Search for the cell housing the specified text and yield its (X, Y) center coordinate. 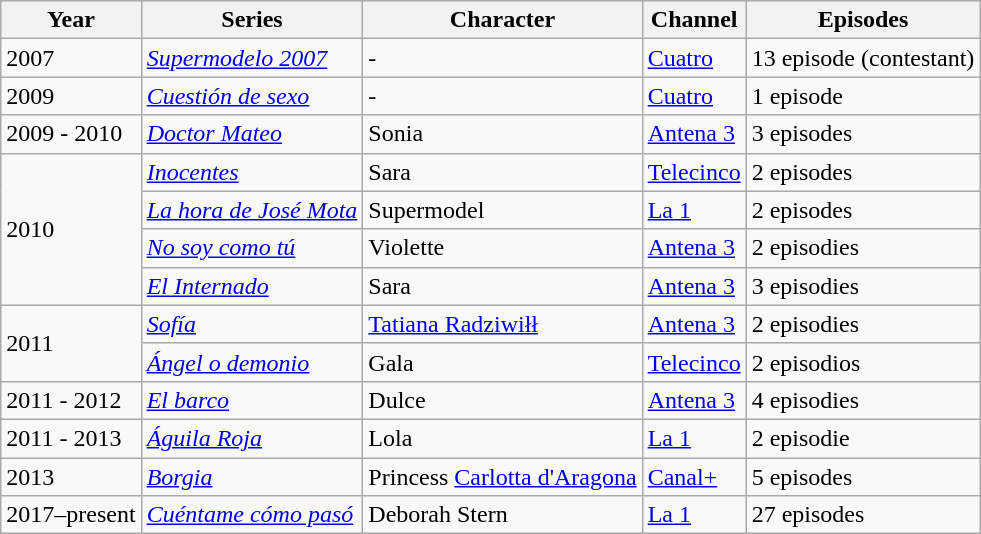
Borgia (252, 477)
2017–present (71, 515)
Character (502, 20)
La hora de José Mota (252, 210)
Supermodel (502, 210)
1 episode (863, 96)
Lola (502, 438)
No soy como tú (252, 248)
Sofía (252, 324)
El barco (252, 400)
2009 - 2010 (71, 134)
Violette (502, 248)
13 episode (contestant) (863, 58)
5 episodes (863, 477)
2 episodie (863, 438)
Inocentes (252, 172)
Doctor Mateo (252, 134)
Canal+ (694, 477)
Princess Carlotta d'Aragona (502, 477)
Ángel o demonio (252, 362)
Águila Roja (252, 438)
3 episodies (863, 286)
2010 (71, 229)
El Internado (252, 286)
Deborah Stern (502, 515)
Cuéntame cómo pasó (252, 515)
Dulce (502, 400)
Sonia (502, 134)
2009 (71, 96)
2 episodios (863, 362)
2011 (71, 343)
Year (71, 20)
Tatiana Radziwiłł (502, 324)
27 episodes (863, 515)
Gala (502, 362)
Cuestión de sexo (252, 96)
2011 - 2012 (71, 400)
Series (252, 20)
2013 (71, 477)
Episodes (863, 20)
Supermodelo 2007 (252, 58)
2011 - 2013 (71, 438)
Channel (694, 20)
2007 (71, 58)
4 episodies (863, 400)
3 episodes (863, 134)
